Find where the given text appears and provide that cell's center as (x, y) coordinate. 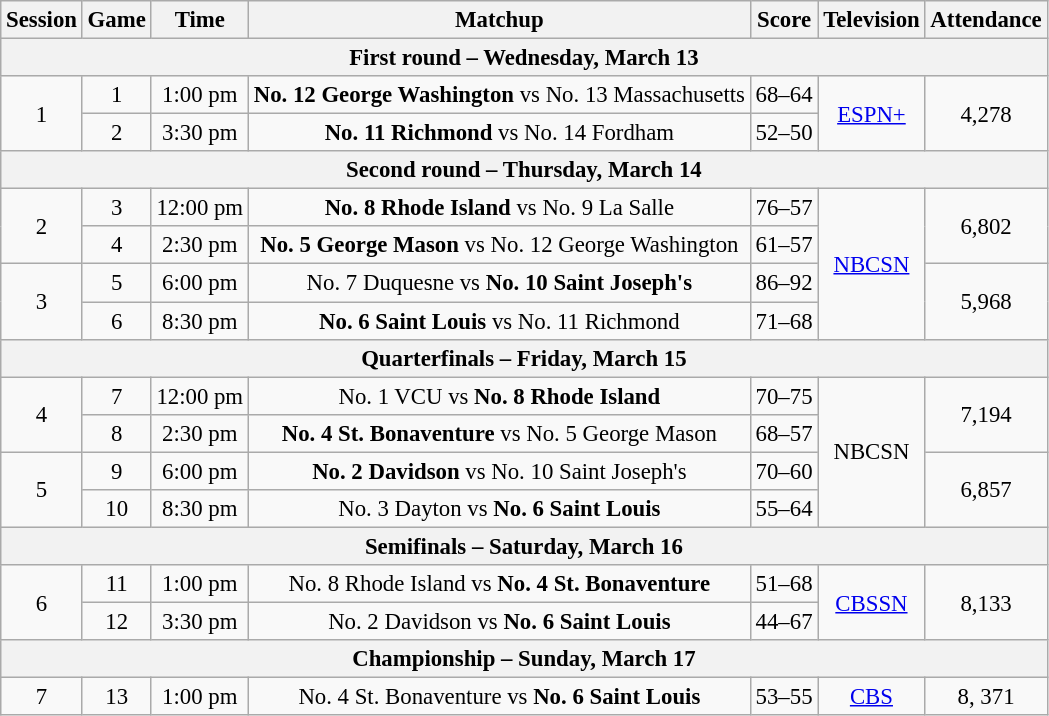
4,278 (986, 114)
No. 4 St. Bonaventure vs No. 6 Saint Louis (499, 697)
70–60 (784, 471)
8 (116, 433)
No. 3 Dayton vs No. 6 Saint Louis (499, 509)
Attendance (986, 20)
No. 5 George Mason vs No. 12 George Washington (499, 245)
7,194 (986, 414)
Television (872, 20)
68–64 (784, 95)
No. 12 George Washington vs No. 13 Massachusetts (499, 95)
9 (116, 471)
71–68 (784, 321)
First round – Wednesday, March 13 (524, 58)
Quarterfinals – Friday, March 15 (524, 358)
6,857 (986, 490)
No. 7 Duquesne vs No. 10 Saint Joseph's (499, 283)
52–50 (784, 133)
8,133 (986, 602)
No. 2 Davidson vs No. 10 Saint Joseph's (499, 471)
Session (42, 20)
6,802 (986, 226)
CBS (872, 697)
Score (784, 20)
No. 8 Rhode Island vs No. 9 La Salle (499, 208)
61–57 (784, 245)
Semifinals – Saturday, March 16 (524, 546)
13 (116, 697)
11 (116, 584)
44–67 (784, 621)
55–64 (784, 509)
8, 371 (986, 697)
70–75 (784, 396)
No. 1 VCU vs No. 8 Rhode Island (499, 396)
No. 4 St. Bonaventure vs No. 5 George Mason (499, 433)
53–55 (784, 697)
No. 11 Richmond vs No. 14 Fordham (499, 133)
No. 8 Rhode Island vs No. 4 St. Bonaventure (499, 584)
No. 2 Davidson vs No. 6 Saint Louis (499, 621)
86–92 (784, 283)
10 (116, 509)
CBSSN (872, 602)
Game (116, 20)
76–57 (784, 208)
51–68 (784, 584)
Time (200, 20)
Matchup (499, 20)
Championship – Sunday, March 17 (524, 659)
68–57 (784, 433)
No. 6 Saint Louis vs No. 11 Richmond (499, 321)
Second round – Thursday, March 14 (524, 170)
12 (116, 621)
ESPN+ (872, 114)
5,968 (986, 302)
